Locate the cell with the specified text and output its [x, y] center coordinate. 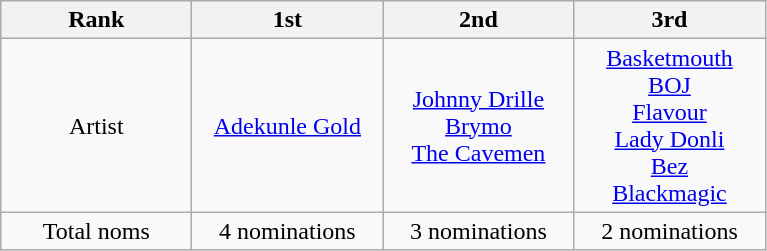
1st [288, 20]
Artist [96, 126]
3 nominations [478, 231]
4 nominations [288, 231]
Adekunle Gold [288, 126]
BasketmouthBOJFlavourLady DonliBezBlackmagic [670, 126]
Johnny DrilleBrymoThe Cavemen [478, 126]
2nd [478, 20]
Total noms [96, 231]
Rank [96, 20]
3rd [670, 20]
2 nominations [670, 231]
